From the cell containing the given text, extract its center point as (x, y) coordinate. 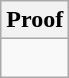
Proof (35, 20)
